Locate the cell with the specified text and output its (x, y) center coordinate. 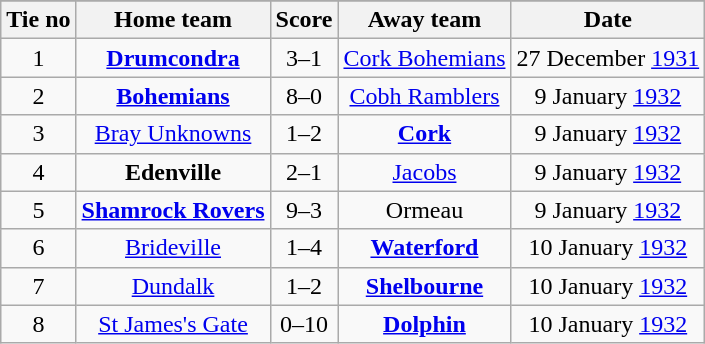
8 (38, 324)
7 (38, 286)
2 (38, 96)
3 (38, 134)
Brideville (173, 248)
Dundalk (173, 286)
Waterford (424, 248)
Shelbourne (424, 286)
2–1 (304, 172)
Ormeau (424, 210)
1–4 (304, 248)
Score (304, 20)
Drumcondra (173, 58)
9–3 (304, 210)
Jacobs (424, 172)
Home team (173, 20)
Bohemians (173, 96)
27 December 1931 (608, 58)
Tie no (38, 20)
Dolphin (424, 324)
Away team (424, 20)
3–1 (304, 58)
Date (608, 20)
Shamrock Rovers (173, 210)
5 (38, 210)
Edenville (173, 172)
St James's Gate (173, 324)
0–10 (304, 324)
Cobh Ramblers (424, 96)
1 (38, 58)
4 (38, 172)
8–0 (304, 96)
Cork (424, 134)
Bray Unknowns (173, 134)
Cork Bohemians (424, 58)
6 (38, 248)
